Provide the (X, Y) coordinate of the cell's center where the given text is located.  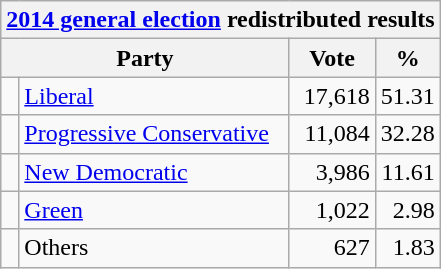
Progressive Conservative (154, 134)
New Democratic (154, 172)
51.31 (408, 96)
2014 general election redistributed results (220, 20)
32.28 (408, 134)
% (408, 58)
Others (154, 248)
2.98 (408, 210)
Vote (332, 58)
1,022 (332, 210)
17,618 (332, 96)
627 (332, 248)
Liberal (154, 96)
3,986 (332, 172)
Green (154, 210)
11,084 (332, 134)
11.61 (408, 172)
Party (145, 58)
1.83 (408, 248)
